Pinpoint the cell where the given text exists, returning its (X, Y) midpoint coordinate. 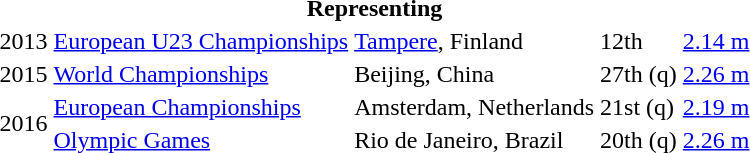
European U23 Championships (201, 41)
World Championships (201, 74)
12th (639, 41)
Tampere, Finland (474, 41)
Beijing, China (474, 74)
21st (q) (639, 107)
27th (q) (639, 74)
European Championships (201, 107)
Amsterdam, Netherlands (474, 107)
